Identify which cell holds the provided text, then report its [x, y] central coordinate. 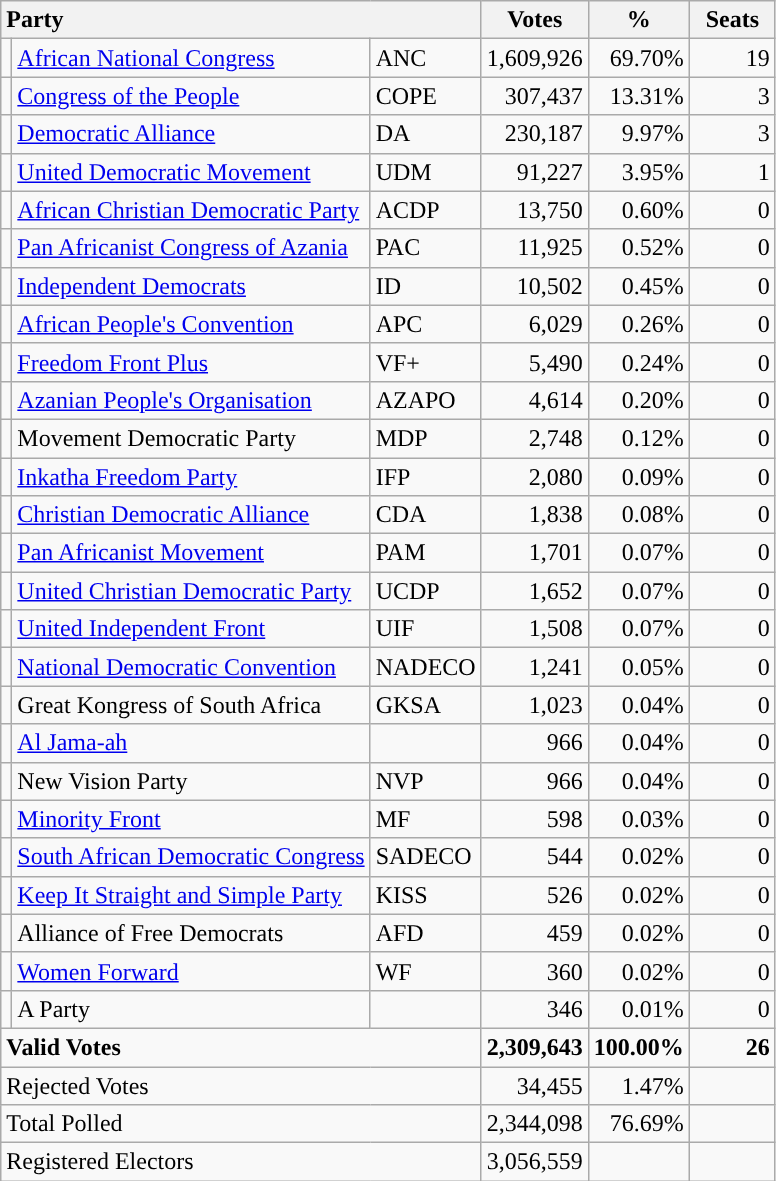
PAC [426, 248]
2,344,098 [534, 1124]
34,455 [534, 1085]
Azanian People's Organisation [191, 400]
598 [534, 819]
Registered Electors [241, 1162]
MF [426, 819]
0.52% [638, 248]
UCDP [426, 591]
4,614 [534, 400]
Pan Africanist Congress of Azania [191, 248]
0.45% [638, 286]
1.47% [638, 1085]
Valid Votes [241, 1047]
Movement Democratic Party [191, 438]
VF+ [426, 362]
Seats [732, 20]
MDP [426, 438]
0.12% [638, 438]
Christian Democratic Alliance [191, 515]
307,437 [534, 96]
Party [241, 20]
26 [732, 1047]
Freedom Front Plus [191, 362]
100.00% [638, 1047]
3.95% [638, 172]
13.31% [638, 96]
9.97% [638, 134]
APC [426, 324]
ID [426, 286]
0.05% [638, 667]
KISS [426, 895]
19 [732, 58]
WF [426, 971]
AFD [426, 933]
South African Democratic Congress [191, 857]
ACDP [426, 210]
Women Forward [191, 971]
1,241 [534, 667]
NVP [426, 781]
69.70% [638, 58]
African National Congress [191, 58]
COPE [426, 96]
5,490 [534, 362]
New Vision Party [191, 781]
Minority Front [191, 819]
459 [534, 933]
Congress of the People [191, 96]
CDA [426, 515]
76.69% [638, 1124]
Independent Democrats [191, 286]
91,227 [534, 172]
10,502 [534, 286]
0.26% [638, 324]
526 [534, 895]
AZAPO [426, 400]
1,701 [534, 553]
1 [732, 172]
360 [534, 971]
230,187 [534, 134]
2,748 [534, 438]
% [638, 20]
GKSA [426, 705]
African Christian Democratic Party [191, 210]
2,309,643 [534, 1047]
SADECO [426, 857]
United Democratic Movement [191, 172]
544 [534, 857]
0.09% [638, 477]
PAM [426, 553]
0.20% [638, 400]
Keep It Straight and Simple Party [191, 895]
Pan Africanist Movement [191, 553]
Votes [534, 20]
Rejected Votes [241, 1085]
1,838 [534, 515]
13,750 [534, 210]
0.08% [638, 515]
United Christian Democratic Party [191, 591]
6,029 [534, 324]
1,609,926 [534, 58]
NADECO [426, 667]
ANC [426, 58]
0.60% [638, 210]
Al Jama-ah [191, 743]
Great Kongress of South Africa [191, 705]
11,925 [534, 248]
Alliance of Free Democrats [191, 933]
National Democratic Convention [191, 667]
1,652 [534, 591]
African People's Convention [191, 324]
DA [426, 134]
0.01% [638, 1009]
3,056,559 [534, 1162]
IFP [426, 477]
United Independent Front [191, 629]
UIF [426, 629]
1,508 [534, 629]
Inkatha Freedom Party [191, 477]
2,080 [534, 477]
346 [534, 1009]
UDM [426, 172]
0.03% [638, 819]
Total Polled [241, 1124]
Democratic Alliance [191, 134]
1,023 [534, 705]
A Party [191, 1009]
0.24% [638, 362]
